Locate the cell with the specified text and output its [X, Y] center coordinate. 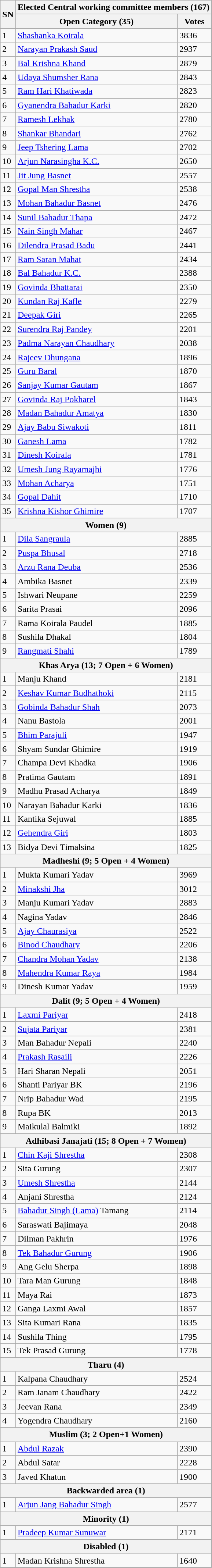
Dila Sangraula [96, 539]
2388 [194, 273]
Sujata Pariyar [96, 1029]
Umesh Jung Rayamajhi [96, 469]
Women (9) [106, 525]
Rajeev Dhungana [96, 357]
2937 [194, 49]
1891 [194, 777]
2441 [194, 245]
Madhu Prasad Acharya [96, 791]
Arjun Jang Bahadur Singh [96, 1504]
1751 [194, 483]
Ram Hari Khatiwada [96, 91]
2820 [194, 105]
Mohan Bahadur Basnet [96, 203]
1803 [194, 833]
2144 [194, 1183]
Padma Narayan Chaudhary [96, 343]
1898 [194, 1267]
Bal Bahadur K.C. [96, 273]
Dilendra Prasad Badu [96, 245]
1710 [194, 497]
2181 [194, 679]
Ganga Laxmi Awal [96, 1309]
2846 [194, 917]
23 [8, 343]
Nagina Yadav [96, 917]
Ambika Basnet [96, 581]
Chin Kaji Shrestha [96, 1155]
33 [8, 483]
SN [8, 14]
Jeep Tshering Lama [96, 147]
1984 [194, 973]
Govinda Bhattarai [96, 287]
Muslim (3; 2 Open+1 Women) [106, 1435]
Tara Man Gurung [96, 1281]
Nrip Bahadur Wad [96, 1099]
1857 [194, 1309]
18 [8, 273]
2240 [194, 1043]
2418 [194, 1015]
3836 [194, 35]
1892 [194, 1127]
Madan Bahadur Amatya [96, 413]
2171 [194, 1533]
Kalpana Chaudhary [96, 1379]
1811 [194, 427]
1836 [194, 805]
2096 [194, 609]
Madheshi (9; 5 Open + 4 Women) [106, 861]
2522 [194, 931]
Jit Jung Basnet [96, 175]
2013 [194, 1113]
1795 [194, 1337]
Binod Chaudhary [96, 945]
Man Bahadur Nepali [96, 1043]
Sunil Bahadur Thapa [96, 217]
2038 [194, 343]
20 [8, 301]
1976 [194, 1239]
30 [8, 441]
Bahadur Singh (Lama) Tamang [96, 1211]
1843 [194, 399]
2524 [194, 1379]
Narayan Prakash Saud [96, 49]
Khas Arya (13; 7 Open + 6 Women) [106, 665]
2279 [194, 301]
2307 [194, 1169]
Abdul Razak [96, 1449]
Deepak Giri [96, 315]
Pradeep Kumar Sunuwar [96, 1533]
1835 [194, 1323]
2843 [194, 77]
Backwarded area (1) [106, 1490]
34 [8, 497]
Shankar Bhandari [96, 133]
Gehendra Giri [96, 833]
Puspa Bhusal [96, 553]
Rupa BK [96, 1113]
2557 [194, 175]
Ajay Chaurasiya [96, 931]
35 [8, 511]
1825 [194, 847]
Maya Rai [96, 1294]
1789 [194, 651]
2472 [194, 217]
2001 [194, 721]
1830 [194, 413]
Votes [194, 21]
Ramesh Lekhak [96, 119]
Sushila Dhakal [96, 637]
2073 [194, 707]
Keshav Kumar Budhathoki [96, 693]
Dinesh Koirala [96, 455]
31 [8, 455]
2476 [194, 203]
2434 [194, 259]
1947 [194, 735]
Sita Gurung [96, 1169]
Hari Sharan Nepali [96, 1071]
Ram Saran Mahat [96, 259]
2124 [194, 1197]
32 [8, 469]
Chandra Mohan Yadav [96, 959]
Arzu Rana Deuba [96, 567]
Elected Central working committee members (167) [113, 7]
2206 [194, 945]
Tek Prasad Gurung [96, 1351]
Gopal Man Shrestha [96, 189]
2536 [194, 567]
Gopal Dahit [96, 497]
2422 [194, 1393]
1848 [194, 1281]
2349 [194, 1407]
Ajay Babu Siwakoti [96, 427]
2308 [194, 1155]
Umesh Shrestha [96, 1183]
19 [8, 287]
2339 [194, 581]
Ram Janam Chaudhary [96, 1393]
Manju Khand [96, 679]
2879 [194, 63]
1896 [194, 357]
Minakshi Jha [96, 889]
Mohan Acharya [96, 483]
2702 [194, 147]
Kantika Sejuwal [96, 819]
2259 [194, 595]
Manju Kumari Yadav [96, 903]
Udaya Shumsher Rana [96, 77]
27 [8, 399]
21 [8, 315]
Rangmati Shahi [96, 651]
Dinesh Kumar Yadav [96, 987]
1804 [194, 637]
17 [8, 259]
Adhibasi Janajati (15; 8 Open + 7 Women) [106, 1141]
Bidya Devi Timalsina [96, 847]
Open Category (35) [96, 21]
Laxmi Pariyar [96, 1015]
2048 [194, 1225]
1867 [194, 385]
2138 [194, 959]
Shyam Sundar Ghimire [96, 749]
Ang Gelu Sherpa [96, 1267]
1849 [194, 791]
1776 [194, 469]
2350 [194, 287]
2762 [194, 133]
Yogendra Chaudhary [96, 1421]
Rama Koirala Paudel [96, 623]
Madan Krishna Shrestha [96, 1561]
Sanjay Kumar Gautam [96, 385]
Tek Bahadur Gurung [96, 1253]
1781 [194, 455]
2265 [194, 315]
Abdul Satar [96, 1462]
Disabled (1) [106, 1547]
Nain Singh Mahar [96, 231]
Surendra Raj Pandey [96, 329]
1640 [194, 1561]
Gyanendra Bahadur Karki [96, 105]
24 [8, 357]
2467 [194, 231]
Shanti Pariyar BK [96, 1085]
Govinda Raj Pokharel [96, 399]
25 [8, 371]
2718 [194, 553]
2780 [194, 119]
2538 [194, 189]
29 [8, 427]
Sita Kumari Rana [96, 1323]
1707 [194, 511]
2381 [194, 1029]
Krishna Kishor Ghimire [96, 511]
3969 [194, 875]
Mahendra Kumar Raya [96, 973]
2885 [194, 539]
Minority (1) [106, 1519]
Bhim Parajuli [96, 735]
2201 [194, 329]
2226 [194, 1057]
Sushila Thing [96, 1337]
Pratima Gautam [96, 777]
2195 [194, 1099]
Tharu (4) [106, 1365]
2883 [194, 903]
Dalit (9; 5 Open + 4 Women) [106, 1001]
26 [8, 385]
Kundan Raj Kafle [96, 301]
2577 [194, 1504]
2823 [194, 91]
1919 [194, 749]
2228 [194, 1462]
Anjani Shrestha [96, 1197]
Prakash Rasaili [96, 1057]
1959 [194, 987]
1900 [194, 1476]
2160 [194, 1421]
Maikulal Balmiki [96, 1127]
Bal Krishna Khand [96, 63]
16 [8, 245]
2115 [194, 693]
1870 [194, 371]
Jeevan Rana [96, 1407]
Saraswati Bajimaya [96, 1225]
Narayan Bahadur Karki [96, 805]
28 [8, 413]
2114 [194, 1211]
Shashanka Koirala [96, 35]
Gobinda Bahadur Shah [96, 707]
Arjun Narasingha K.C. [96, 161]
1782 [194, 441]
Javed Khatun [96, 1476]
Mukta Kumari Yadav [96, 875]
Ganesh Lama [96, 441]
1778 [194, 1351]
1873 [194, 1294]
Ishwari Neupane [96, 595]
Sarita Prasai [96, 609]
3012 [194, 889]
2051 [194, 1071]
Guru Baral [96, 371]
2196 [194, 1085]
Nanu Bastola [96, 721]
2390 [194, 1449]
Champa Devi Khadka [96, 763]
2650 [194, 161]
22 [8, 329]
Dilman Pakhrin [96, 1239]
